Identify which cell holds the provided text, then report its (x, y) central coordinate. 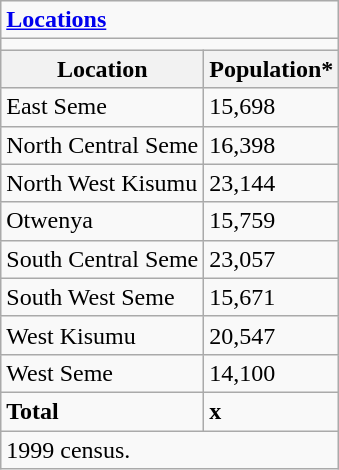
x (272, 411)
15,671 (272, 297)
23,057 (272, 259)
Total (102, 411)
20,547 (272, 335)
23,144 (272, 183)
Otwenya (102, 221)
15,759 (272, 221)
South West Seme (102, 297)
Location (102, 69)
Population* (272, 69)
West Seme (102, 373)
14,100 (272, 373)
South Central Seme (102, 259)
16,398 (272, 145)
East Seme (102, 107)
1999 census. (170, 449)
North Central Seme (102, 145)
North West Kisumu (102, 183)
West Kisumu (102, 335)
15,698 (272, 107)
Locations (170, 20)
